Return the [X, Y] coordinate for the center point of the cell that contains the specified text.  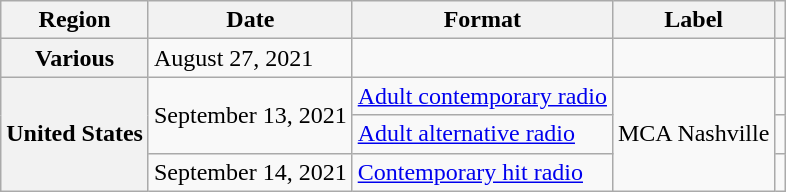
Contemporary hit radio [482, 172]
Region [75, 20]
Various [75, 58]
Adult contemporary radio [482, 96]
August 27, 2021 [250, 58]
Label [693, 20]
United States [75, 134]
September 13, 2021 [250, 115]
Format [482, 20]
September 14, 2021 [250, 172]
MCA Nashville [693, 134]
Adult alternative radio [482, 134]
Date [250, 20]
